Return (x, y) of the center of cell containing provided text 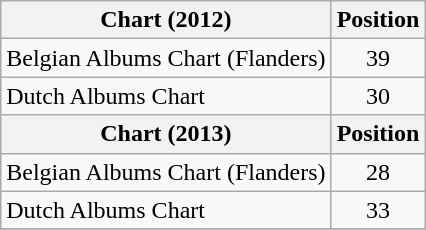
28 (378, 172)
Chart (2013) (166, 134)
33 (378, 210)
30 (378, 96)
Chart (2012) (166, 20)
39 (378, 58)
